Capture the cell that displays the provided text and extract its (x, y) central coordinate. 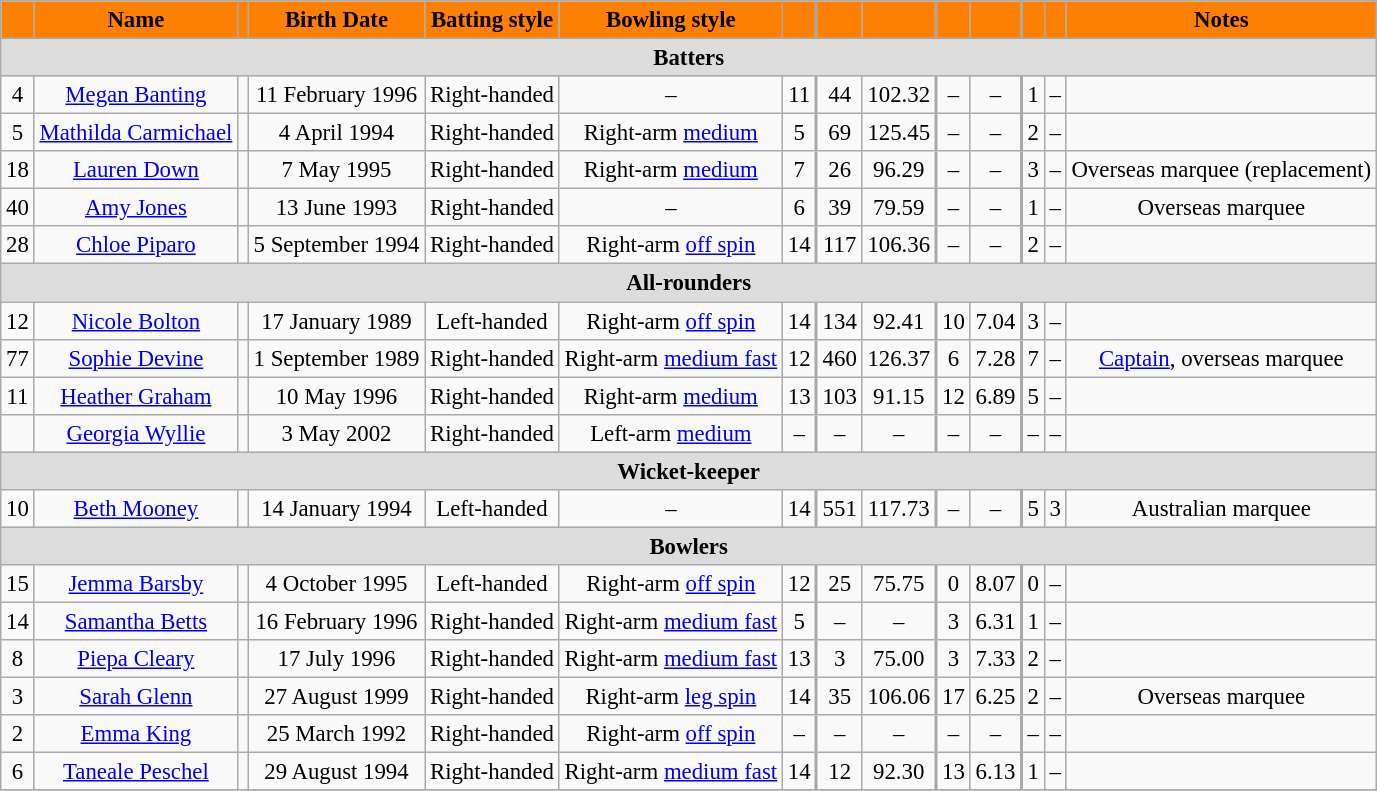
106.36 (899, 245)
Chloe Piparo (136, 245)
13 June 1993 (336, 208)
17 January 1989 (336, 321)
Bowling style (670, 20)
7.04 (996, 321)
17 (953, 697)
Heather Graham (136, 396)
Batting style (492, 20)
18 (18, 170)
39 (840, 208)
Georgia Wyllie (136, 433)
103 (840, 396)
102.32 (899, 95)
15 (18, 584)
Captain, overseas marquee (1221, 358)
6.13 (996, 772)
1 September 1989 (336, 358)
6.31 (996, 621)
Sarah Glenn (136, 697)
7.28 (996, 358)
96.29 (899, 170)
134 (840, 321)
8.07 (996, 584)
92.30 (899, 772)
77 (18, 358)
35 (840, 697)
125.45 (899, 133)
29 August 1994 (336, 772)
75.75 (899, 584)
7 May 1995 (336, 170)
17 July 1996 (336, 659)
460 (840, 358)
Piepa Cleary (136, 659)
Right-arm leg spin (670, 697)
40 (18, 208)
4 April 1994 (336, 133)
91.15 (899, 396)
8 (18, 659)
16 February 1996 (336, 621)
Overseas marquee (replacement) (1221, 170)
79.59 (899, 208)
4 October 1995 (336, 584)
Lauren Down (136, 170)
25 March 1992 (336, 734)
26 (840, 170)
69 (840, 133)
117.73 (899, 509)
Sophie Devine (136, 358)
Megan Banting (136, 95)
Amy Jones (136, 208)
75.00 (899, 659)
Name (136, 20)
6.25 (996, 697)
Nicole Bolton (136, 321)
Australian marquee (1221, 509)
Wicket-keeper (689, 471)
92.41 (899, 321)
117 (840, 245)
Emma King (136, 734)
551 (840, 509)
4 (18, 95)
7.33 (996, 659)
106.06 (899, 697)
Mathilda Carmichael (136, 133)
28 (18, 245)
6.89 (996, 396)
27 August 1999 (336, 697)
Jemma Barsby (136, 584)
44 (840, 95)
Left-arm medium (670, 433)
Beth Mooney (136, 509)
25 (840, 584)
All-rounders (689, 283)
Birth Date (336, 20)
Bowlers (689, 546)
126.37 (899, 358)
10 May 1996 (336, 396)
Notes (1221, 20)
Batters (689, 58)
5 September 1994 (336, 245)
Taneale Peschel (136, 772)
3 May 2002 (336, 433)
Samantha Betts (136, 621)
14 January 1994 (336, 509)
11 February 1996 (336, 95)
